Scan for the cell matching the given text and deliver its (x, y) coordinate at center. 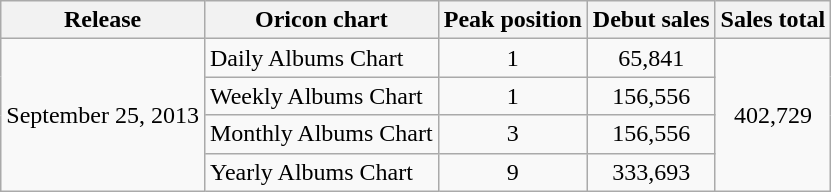
Release (103, 20)
333,693 (651, 172)
September 25, 2013 (103, 115)
Oricon chart (321, 20)
3 (512, 134)
Daily Albums Chart (321, 58)
Yearly Albums Chart (321, 172)
65,841 (651, 58)
Peak position (512, 20)
Sales total (773, 20)
Weekly Albums Chart (321, 96)
Monthly Albums Chart (321, 134)
402,729 (773, 115)
9 (512, 172)
Debut sales (651, 20)
